For the text-containing cell, return its midpoint in (x, y) coordinate format. 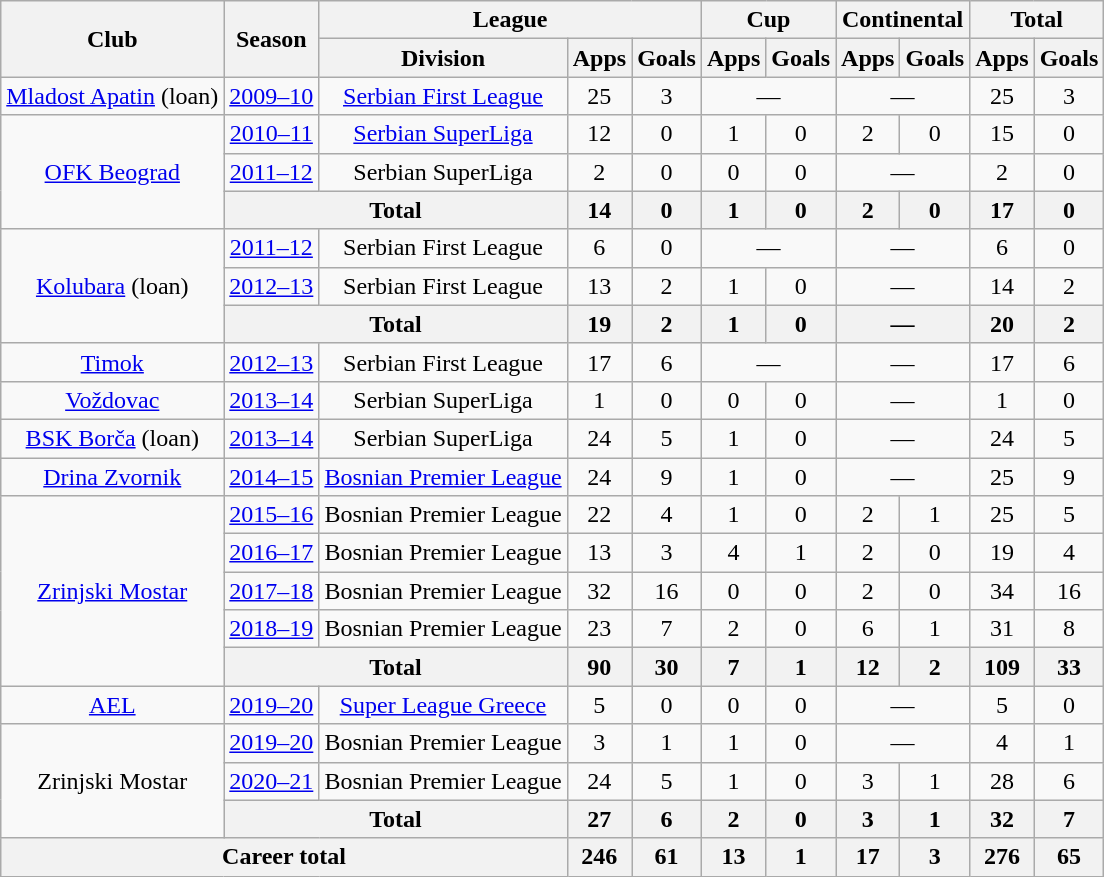
2016–17 (272, 553)
2020–21 (272, 781)
28 (1002, 781)
109 (1002, 667)
65 (1069, 857)
34 (1002, 591)
15 (1002, 134)
8 (1069, 629)
276 (1002, 857)
2009–10 (272, 96)
League (510, 20)
Career total (284, 857)
246 (599, 857)
90 (599, 667)
22 (599, 515)
2010–11 (272, 134)
Season (272, 39)
Club (112, 39)
61 (667, 857)
OFK Beograd (112, 172)
27 (599, 819)
31 (1002, 629)
Voždovac (112, 400)
2015–16 (272, 515)
20 (1002, 324)
23 (599, 629)
Mladost Apatin (loan) (112, 96)
AEL (112, 705)
Drina Zvornik (112, 477)
Timok (112, 362)
30 (667, 667)
Super League Greece (443, 705)
Division (443, 58)
Kolubara (loan) (112, 286)
Continental (903, 20)
2018–19 (272, 629)
Cup (768, 20)
BSK Borča (loan) (112, 438)
2014–15 (272, 477)
33 (1069, 667)
2017–18 (272, 591)
